Determine the (X, Y) coordinate at the center of the cell enclosing the given text.  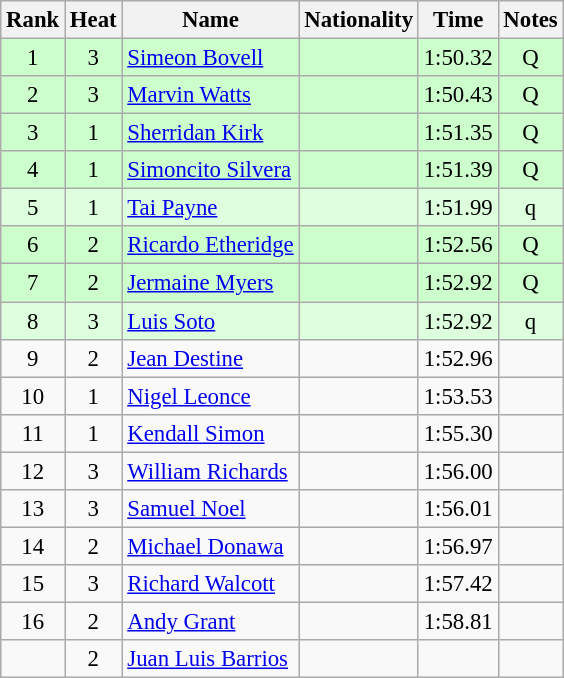
Juan Luis Barrios (210, 659)
5 (33, 208)
Richard Walcott (210, 584)
9 (33, 358)
15 (33, 584)
Name (210, 20)
1:50.43 (458, 95)
Luis Soto (210, 321)
1:52.56 (458, 245)
1:56.01 (458, 509)
Rank (33, 20)
1:51.35 (458, 133)
1:57.42 (458, 584)
Simoncito Silvera (210, 170)
1:56.97 (458, 546)
10 (33, 396)
Kendall Simon (210, 433)
1:51.39 (458, 170)
Notes (530, 20)
1:51.99 (458, 208)
1:50.32 (458, 58)
1:52.96 (458, 358)
8 (33, 321)
Andy Grant (210, 621)
Marvin Watts (210, 95)
Michael Donawa (210, 546)
Nationality (358, 20)
Time (458, 20)
12 (33, 471)
1:58.81 (458, 621)
Heat (94, 20)
William Richards (210, 471)
Samuel Noel (210, 509)
14 (33, 546)
Jermaine Myers (210, 283)
Nigel Leonce (210, 396)
1:56.00 (458, 471)
1:55.30 (458, 433)
1:53.53 (458, 396)
16 (33, 621)
Jean Destine (210, 358)
Simeon Bovell (210, 58)
Ricardo Etheridge (210, 245)
4 (33, 170)
6 (33, 245)
7 (33, 283)
Sherridan Kirk (210, 133)
Tai Payne (210, 208)
11 (33, 433)
13 (33, 509)
